Locate the cell with the specified text and output its [x, y] center coordinate. 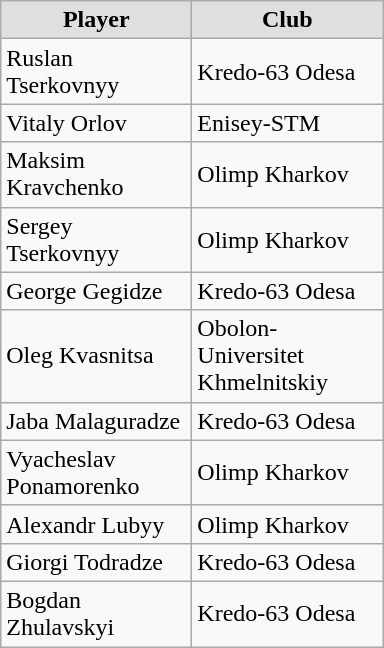
Vitaly Orlov [96, 123]
George Gegidze [96, 291]
Jaba Malaguradze [96, 421]
Obolon-Universitet Khmelnitskiy [288, 356]
Oleg Kvasnitsa [96, 356]
Player [96, 20]
Vyacheslav Ponamorenko [96, 472]
Enisey-STM [288, 123]
Club [288, 20]
Ruslan Tserkovnyy [96, 72]
Alexandr Lubyy [96, 524]
Maksim Kravchenko [96, 174]
Giorgi Todradze [96, 562]
Sergey Tserkovnyy [96, 240]
Bogdan Zhulavskyi [96, 614]
